Determine the (x, y) coordinate at the center of the cell enclosing the given text.  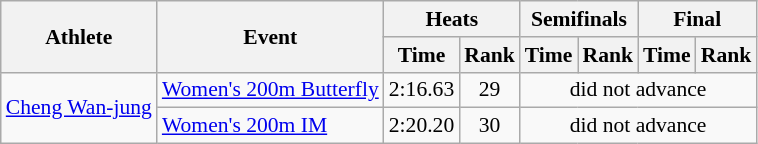
30 (490, 126)
Final (697, 19)
2:16.63 (422, 90)
2:20.20 (422, 126)
Athlete (79, 36)
Women's 200m IM (270, 126)
Women's 200m Butterfly (270, 90)
29 (490, 90)
Semifinals (579, 19)
Heats (452, 19)
Cheng Wan-jung (79, 108)
Event (270, 36)
